Scan for the cell matching the given text and deliver its (X, Y) coordinate at center. 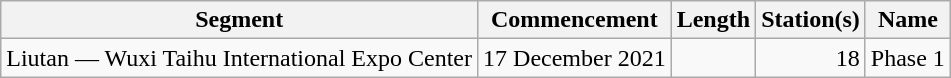
18 (811, 58)
Segment (240, 20)
Liutan — Wuxi Taihu International Expo Center (240, 58)
Commencement (575, 20)
17 December 2021 (575, 58)
Name (908, 20)
Phase 1 (908, 58)
Length (713, 20)
Station(s) (811, 20)
